From the cell containing the given text, extract its center point as [X, Y] coordinate. 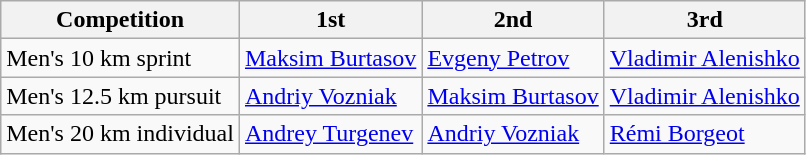
Andrey Turgenev [330, 134]
Evgeny Petrov [513, 58]
Competition [120, 20]
Men's 20 km individual [120, 134]
Men's 10 km sprint [120, 58]
3rd [704, 20]
2nd [513, 20]
1st [330, 20]
Rémi Borgeot [704, 134]
Men's 12.5 km pursuit [120, 96]
